Determine the (x, y) coordinate at the center of the cell enclosing the given text.  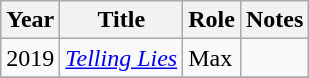
2019 (30, 58)
Title (122, 20)
Max (212, 58)
Notes (274, 20)
Year (30, 20)
Telling Lies (122, 58)
Role (212, 20)
